Search for the cell housing the specified text and yield its [X, Y] center coordinate. 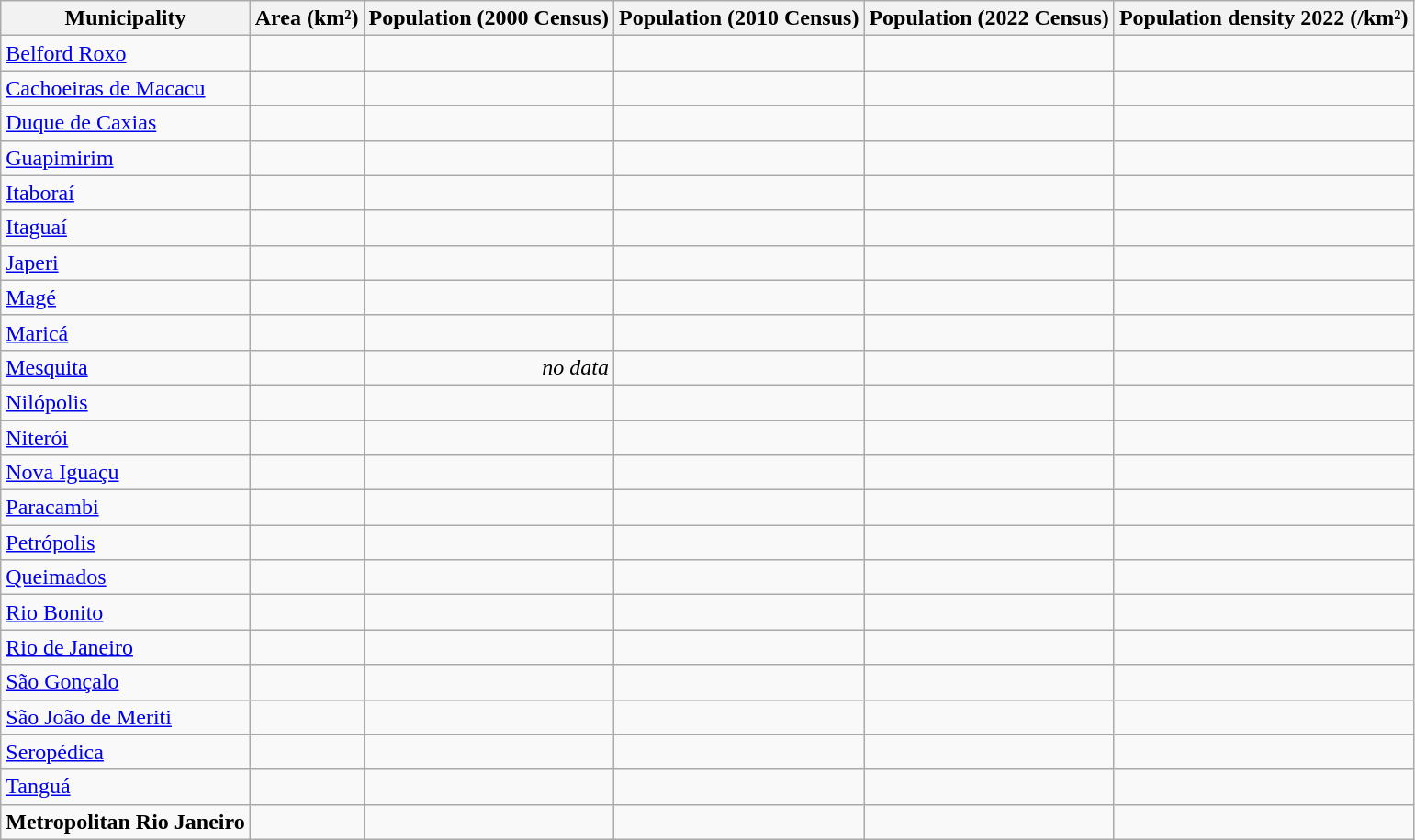
Japeri [126, 263]
Itaguaí [126, 228]
Rio de Janeiro [126, 647]
Duque de Caxias [126, 123]
Municipality [126, 18]
Area (km²) [307, 18]
Maricá [126, 332]
Nova Iguaçu [126, 473]
Seropédica [126, 752]
Paracambi [126, 508]
Tanguá [126, 787]
Niterói [126, 438]
Population density 2022 (/km²) [1263, 18]
Rio Bonito [126, 612]
Petrópolis [126, 543]
Guapimirim [126, 158]
Mesquita [126, 367]
Magé [126, 297]
Belford Roxo [126, 53]
Nilópolis [126, 402]
Population (2022 Census) [989, 18]
Metropolitan Rio Janeiro [126, 822]
Population (2010 Census) [738, 18]
Queimados [126, 577]
Cachoeiras de Macacu [126, 88]
Population (2000 Census) [489, 18]
no data [489, 367]
São João de Meriti [126, 717]
Itaboraí [126, 193]
São Gonçalo [126, 682]
